Search for the cell housing the specified text and yield its [x, y] center coordinate. 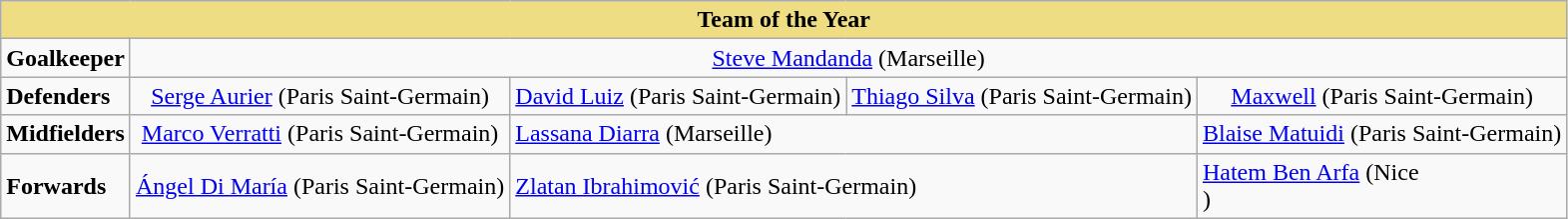
Zlatan Ibrahimović (Paris Saint-Germain) [854, 186]
Marco Verratti (Paris Saint-Germain) [319, 134]
Defenders [66, 96]
Ángel Di María (Paris Saint-Germain) [319, 186]
Steve Mandanda (Marseille) [848, 58]
David Luiz (Paris Saint-Germain) [679, 96]
Thiago Silva (Paris Saint-Germain) [1022, 96]
Maxwell (Paris Saint-Germain) [1381, 96]
Midfielders [66, 134]
Serge Aurier (Paris Saint-Germain) [319, 96]
Blaise Matuidi (Paris Saint-Germain) [1381, 134]
Lassana Diarra (Marseille) [854, 134]
Forwards [66, 186]
Hatem Ben Arfa (Nice) [1381, 186]
Team of the Year [784, 20]
Goalkeeper [66, 58]
